Scan for the cell matching the given text and deliver its [x, y] coordinate at center. 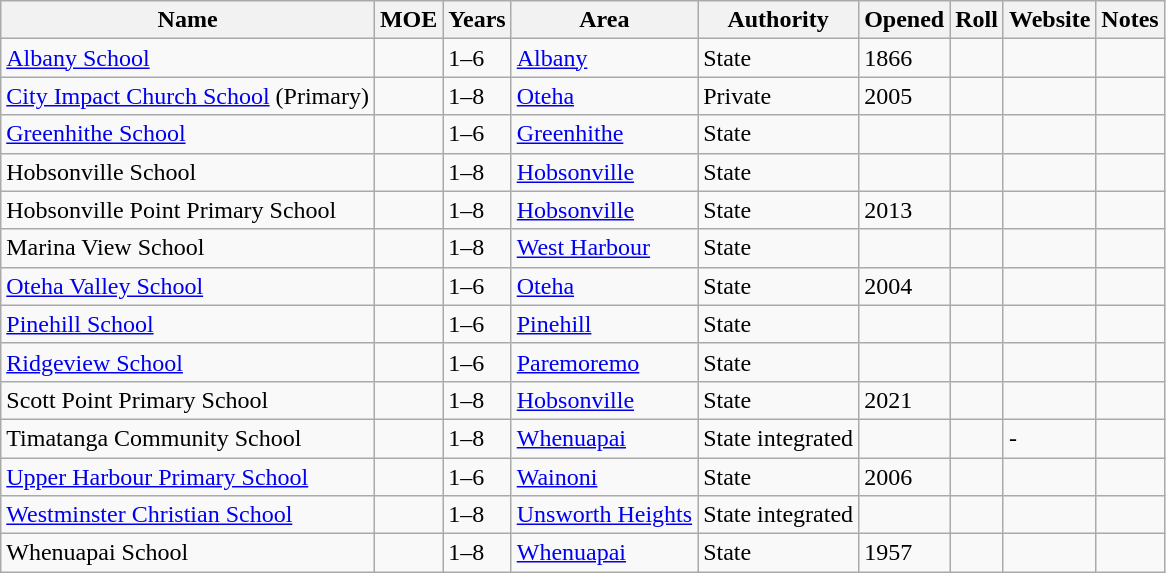
2004 [904, 286]
Private [778, 96]
Area [604, 20]
Paremoremo [604, 362]
Scott Point Primary School [188, 400]
Marina View School [188, 248]
Albany [604, 58]
Unsworth Heights [604, 515]
2006 [904, 477]
2021 [904, 400]
1866 [904, 58]
Hobsonville School [188, 172]
Roll [977, 20]
Upper Harbour Primary School [188, 477]
Greenhithe School [188, 134]
Whenuapai School [188, 553]
Timatanga Community School [188, 438]
1957 [904, 553]
Website [1049, 20]
Westminster Christian School [188, 515]
West Harbour [604, 248]
2013 [904, 210]
Albany School [188, 58]
Wainoni [604, 477]
Pinehill School [188, 324]
Hobsonville Point Primary School [188, 210]
Name [188, 20]
Opened [904, 20]
Pinehill [604, 324]
2005 [904, 96]
Authority [778, 20]
Oteha Valley School [188, 286]
City Impact Church School (Primary) [188, 96]
Notes [1130, 20]
Years [477, 20]
MOE [408, 20]
Greenhithe [604, 134]
Ridgeview School [188, 362]
- [1049, 438]
